Capture the cell that displays the provided text and extract its [X, Y] central coordinate. 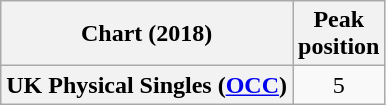
5 [338, 85]
Peak position [338, 34]
Chart (2018) [147, 34]
UK Physical Singles (OCC) [147, 85]
